Detect which cell encompasses the target text, then output its [X, Y] center coordinate. 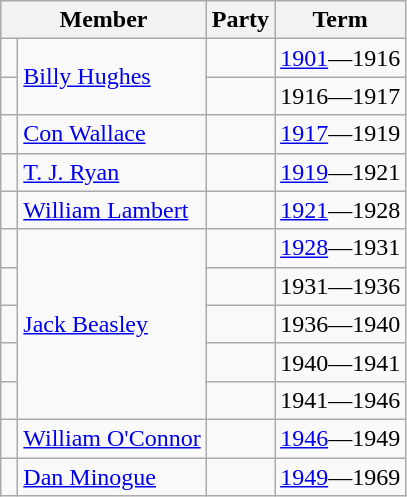
1928—1931 [340, 248]
Billy Hughes [112, 77]
William Lambert [112, 210]
1941—1946 [340, 400]
Term [340, 20]
Dan Minogue [112, 477]
Party [240, 20]
1940—1941 [340, 362]
1936—1940 [340, 324]
William O'Connor [112, 438]
1946—1949 [340, 438]
1931—1936 [340, 286]
1921—1928 [340, 210]
1901—1916 [340, 58]
1916—1917 [340, 96]
1949—1969 [340, 477]
1917—1919 [340, 134]
Jack Beasley [112, 324]
Con Wallace [112, 134]
Member [104, 20]
1919—1921 [340, 172]
T. J. Ryan [112, 172]
